Output the (x, y) coordinate of the center of the cell containing the given text.  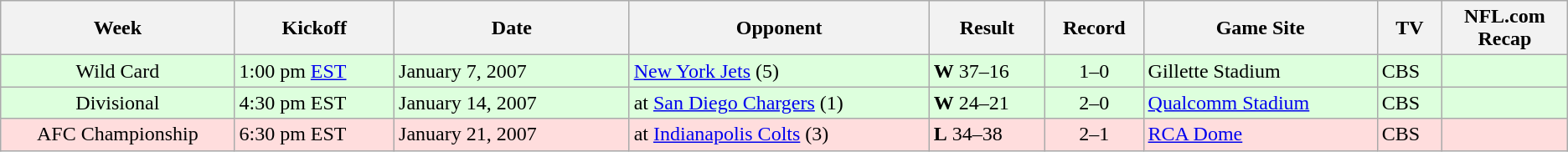
January 21, 2007 (513, 134)
Kickoff (315, 28)
at San Diego Chargers (1) (779, 103)
1–0 (1094, 71)
at Indianapolis Colts (3) (779, 134)
January 7, 2007 (513, 71)
Record (1094, 28)
Wild Card (117, 71)
Game Site (1260, 28)
Opponent (779, 28)
1:00 pm EST (315, 71)
6:30 pm EST (315, 134)
Week (117, 28)
TV (1409, 28)
January 14, 2007 (513, 103)
2–0 (1094, 103)
AFC Championship (117, 134)
RCA Dome (1260, 134)
L 34–38 (987, 134)
Gillette Stadium (1260, 71)
Qualcomm Stadium (1260, 103)
4:30 pm EST (315, 103)
Divisional (117, 103)
W 24–21 (987, 103)
NFL.com Recap (1505, 28)
2–1 (1094, 134)
Date (513, 28)
Result (987, 28)
W 37–16 (987, 71)
New York Jets (5) (779, 71)
